Find where the given text appears and provide that cell's center as (X, Y) coordinate. 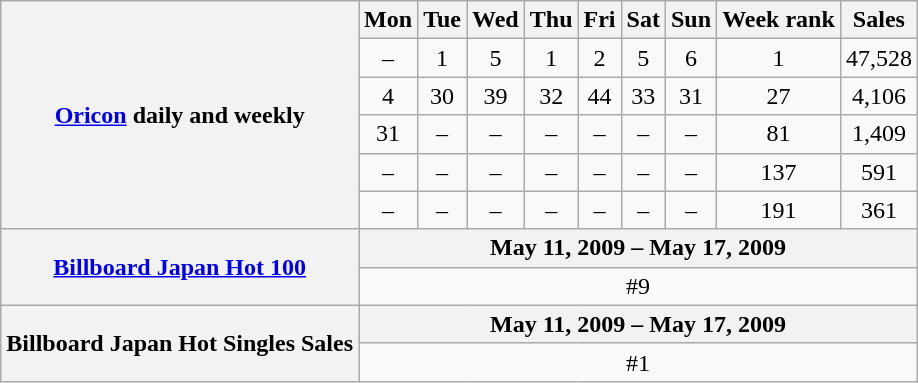
44 (600, 96)
30 (442, 96)
32 (551, 96)
47,528 (878, 58)
27 (779, 96)
39 (495, 96)
137 (779, 172)
Mon (388, 20)
Sat (643, 20)
4 (388, 96)
4,106 (878, 96)
2 (600, 58)
Week rank (779, 20)
1,409 (878, 134)
Wed (495, 20)
Sales (878, 20)
Billboard Japan Hot Singles Sales (180, 343)
Oricon daily and weekly (180, 115)
Billboard Japan Hot 100 (180, 267)
Thu (551, 20)
591 (878, 172)
#9 (638, 286)
Sun (690, 20)
Tue (442, 20)
361 (878, 210)
#1 (638, 362)
6 (690, 58)
81 (779, 134)
Fri (600, 20)
191 (779, 210)
33 (643, 96)
